Search for the cell housing the specified text and yield its [X, Y] center coordinate. 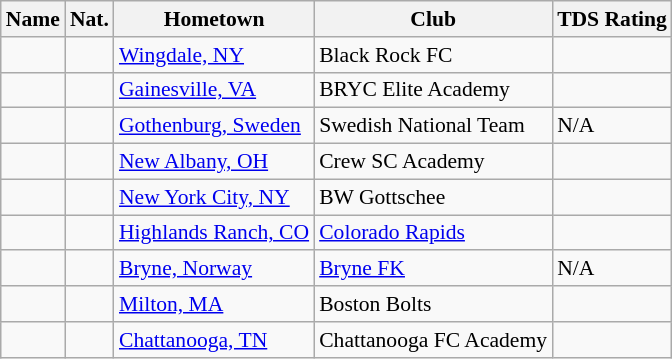
Crew SC Academy [433, 162]
Swedish National Team [433, 126]
BW Gottschee [433, 197]
New Albany, OH [214, 162]
Boston Bolts [433, 304]
Colorado Rapids [433, 233]
TDS Rating [612, 19]
Chattanooga, TN [214, 340]
Gothenburg, Sweden [214, 126]
Milton, MA [214, 304]
Name [33, 19]
Gainesville, VA [214, 90]
Bryne, Norway [214, 269]
BRYC Elite Academy [433, 90]
Highlands Ranch, CO [214, 233]
Bryne FK [433, 269]
Hometown [214, 19]
Club [433, 19]
New York City, NY [214, 197]
Black Rock FC [433, 55]
Nat. [90, 19]
Chattanooga FC Academy [433, 340]
Wingdale, NY [214, 55]
